Return [X, Y] of the center of cell containing provided text 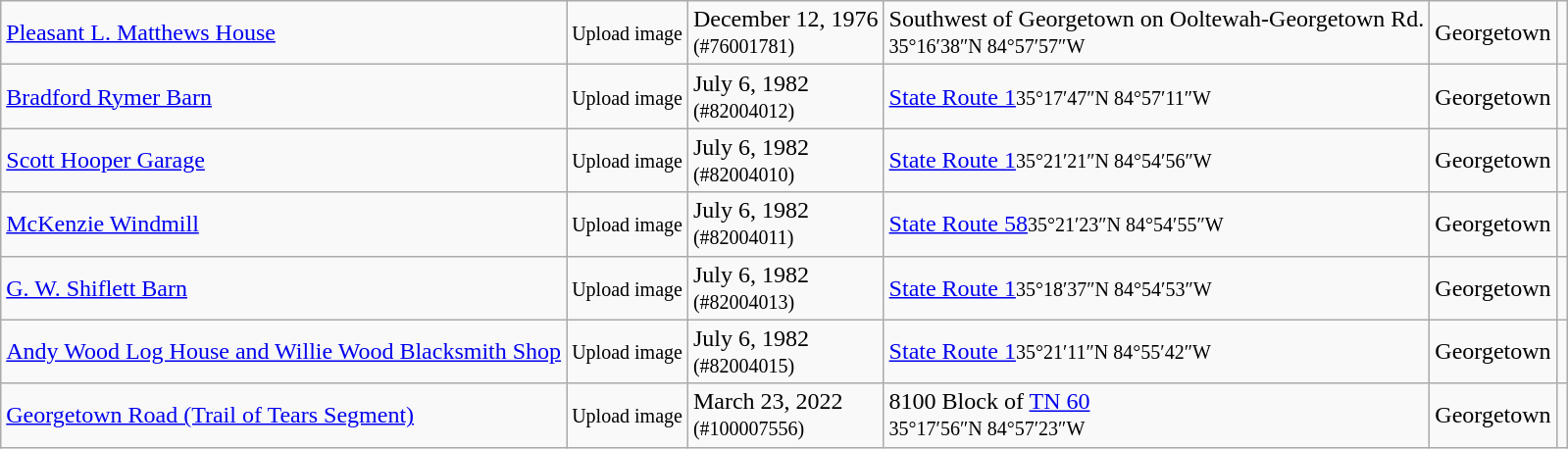
State Route 135°18′37″N 84°54′53″W [1157, 288]
Scott Hooper Garage [284, 161]
McKenzie Windmill [284, 224]
March 23, 2022(#100007556) [785, 416]
State Route 5835°21′23″N 84°54′55″W [1157, 224]
Andy Wood Log House and Willie Wood Blacksmith Shop [284, 351]
July 6, 1982(#82004012) [785, 96]
State Route 135°17′47″N 84°57′11″W [1157, 96]
Georgetown Road (Trail of Tears Segment) [284, 416]
Southwest of Georgetown on Ooltewah-Georgetown Rd.35°16′38″N 84°57′57″W [1157, 33]
July 6, 1982(#82004015) [785, 351]
July 6, 1982(#82004013) [785, 288]
8100 Block of TN 6035°17′56″N 84°57′23″W [1157, 416]
State Route 135°21′11″N 84°55′42″W [1157, 351]
July 6, 1982(#82004011) [785, 224]
July 6, 1982(#82004010) [785, 161]
State Route 135°21′21″N 84°54′56″W [1157, 161]
Pleasant L. Matthews House [284, 33]
December 12, 1976(#76001781) [785, 33]
Bradford Rymer Barn [284, 96]
G. W. Shiflett Barn [284, 288]
